Scan for the cell matching the given text and deliver its [X, Y] coordinate at center. 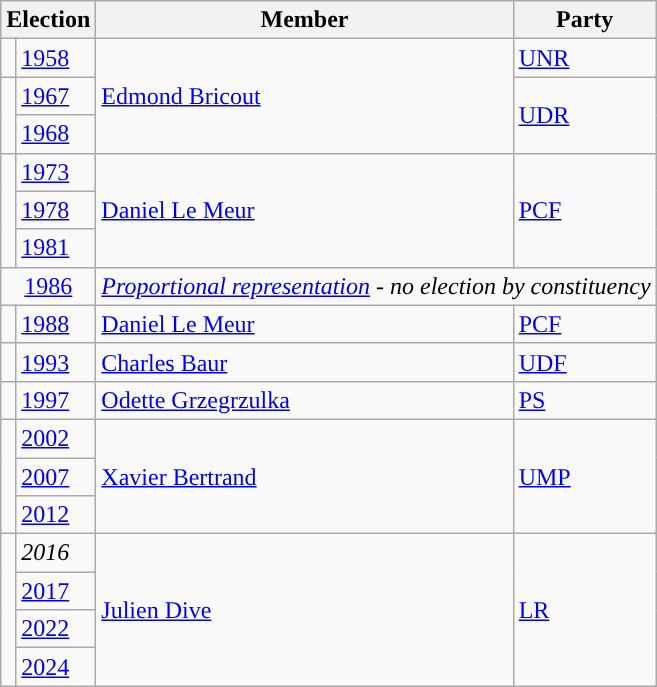
UMP [584, 476]
1988 [56, 324]
1993 [56, 362]
Odette Grzegrzulka [304, 400]
Member [304, 20]
2017 [56, 591]
1968 [56, 134]
1973 [56, 172]
2022 [56, 629]
UDF [584, 362]
LR [584, 610]
1958 [56, 58]
Xavier Bertrand [304, 476]
UNR [584, 58]
2024 [56, 667]
2002 [56, 438]
UDR [584, 115]
1997 [56, 400]
1981 [56, 248]
2007 [56, 477]
Charles Baur [304, 362]
2016 [56, 553]
1967 [56, 96]
PS [584, 400]
Proportional representation - no election by constituency [376, 286]
Julien Dive [304, 610]
Election [48, 20]
Party [584, 20]
2012 [56, 515]
Edmond Bricout [304, 96]
1978 [56, 210]
1986 [48, 286]
